Capture the cell that displays the provided text and extract its (X, Y) central coordinate. 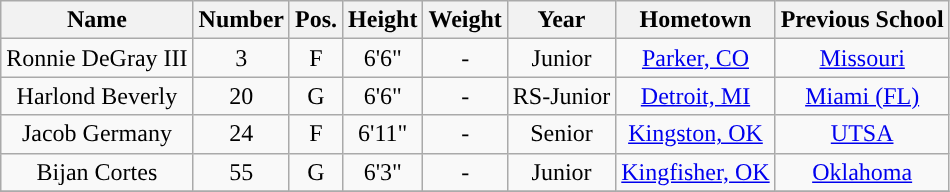
Ronnie DeGray III (97, 58)
Number (241, 20)
6'3" (383, 172)
6'11" (383, 134)
24 (241, 134)
Height (383, 20)
Harlond Beverly (97, 96)
Miami (FL) (862, 96)
Pos. (316, 20)
20 (241, 96)
Kingfisher, OK (696, 172)
Hometown (696, 20)
Previous School (862, 20)
UTSA (862, 134)
55 (241, 172)
Bijan Cortes (97, 172)
3 (241, 58)
RS-Junior (561, 96)
Parker, CO (696, 58)
Detroit, MI (696, 96)
Senior (561, 134)
Name (97, 20)
Oklahoma (862, 172)
Missouri (862, 58)
Weight (465, 20)
Jacob Germany (97, 134)
Year (561, 20)
Kingston, OK (696, 134)
